Identify which cell holds the provided text, then report its [X, Y] central coordinate. 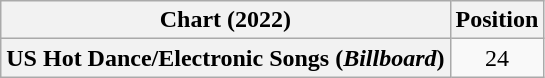
US Hot Dance/Electronic Songs (Billboard) [226, 58]
Position [497, 20]
Chart (2022) [226, 20]
24 [497, 58]
